Return (X, Y) of the center of cell containing provided text 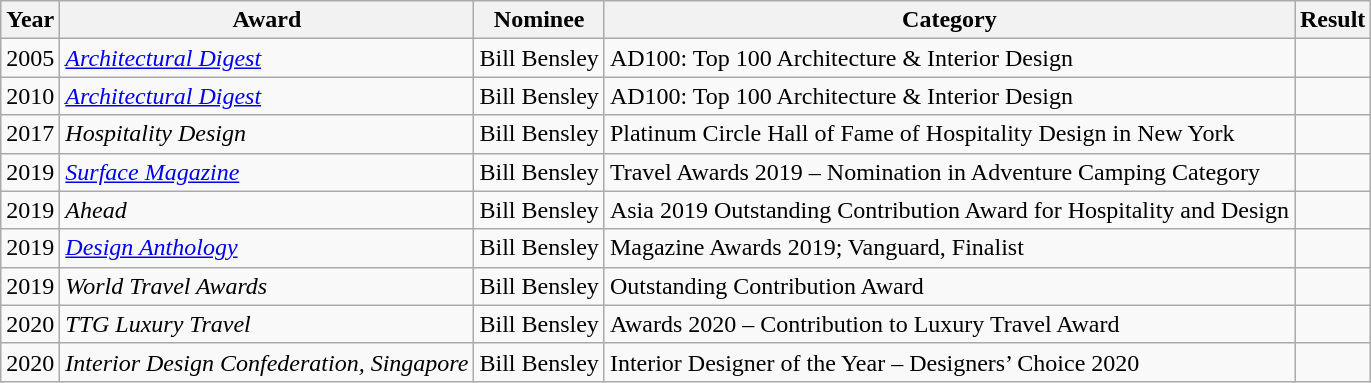
Interior Designer of the Year – Designers’ Choice 2020 (949, 362)
Platinum Circle Hall of Fame of Hospitality Design in New York (949, 134)
2017 (30, 134)
2010 (30, 96)
Design Anthology (267, 248)
2005 (30, 58)
Hospitality Design (267, 134)
Awards 2020 – Contribution to Luxury Travel Award (949, 324)
Result (1332, 20)
Category (949, 20)
Nominee (539, 20)
Surface Magazine (267, 172)
Ahead (267, 210)
Year (30, 20)
Travel Awards 2019 – Nomination in Adventure Camping Category (949, 172)
Interior Design Confederation, Singapore (267, 362)
Outstanding Contribution Award (949, 286)
TTG Luxury Travel (267, 324)
Award (267, 20)
World Travel Awards (267, 286)
Magazine Awards 2019; Vanguard, Finalist (949, 248)
Asia 2019 Outstanding Contribution Award for Hospitality and Design (949, 210)
